Return the [X, Y] coordinate for the center point of the cell that contains the specified text.  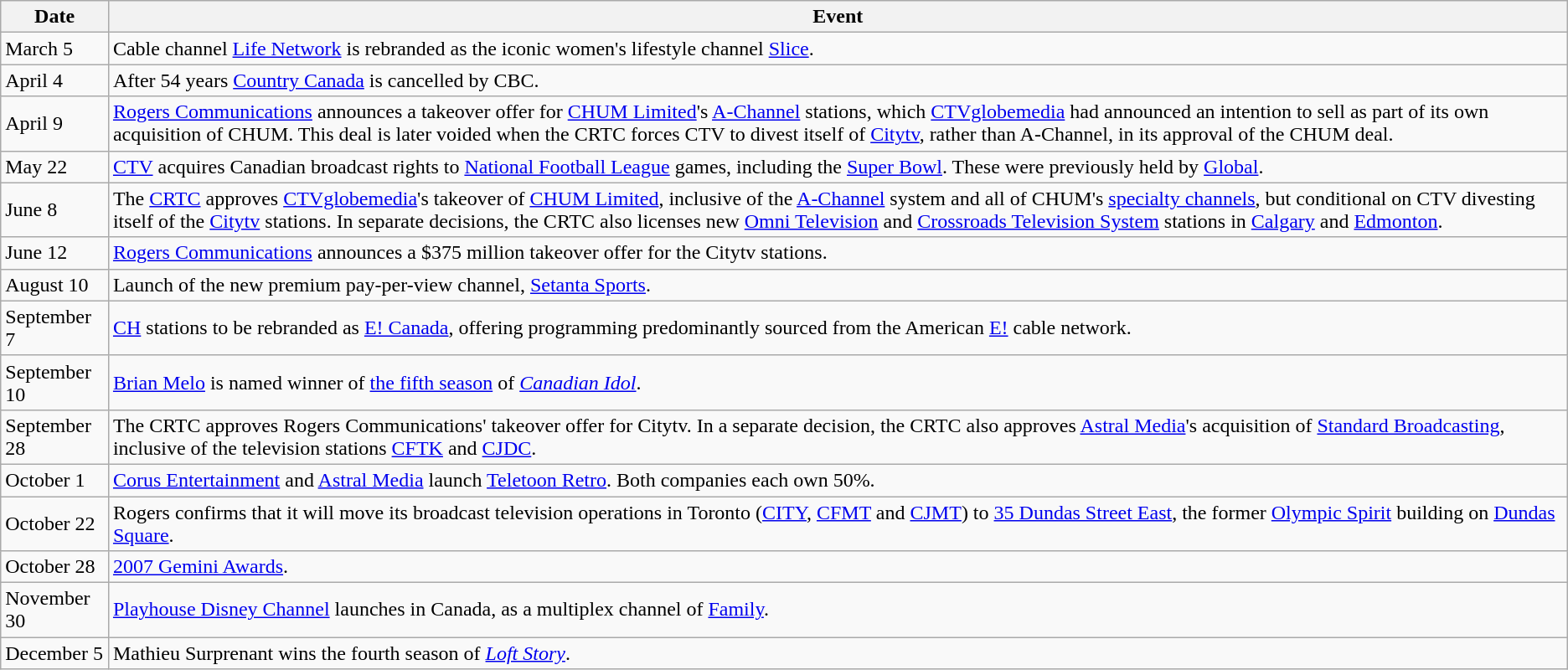
August 10 [55, 285]
May 22 [55, 167]
November 30 [55, 610]
2007 Gemini Awards. [838, 567]
June 8 [55, 209]
After 54 years Country Canada is cancelled by CBC. [838, 80]
September 28 [55, 437]
April 9 [55, 124]
December 5 [55, 653]
Rogers Communications announces a $375 million takeover offer for the Citytv stations. [838, 253]
Mathieu Surprenant wins the fourth season of Loft Story. [838, 653]
CH stations to be rebranded as E! Canada, offering programming predominantly sourced from the American E! cable network. [838, 328]
Brian Melo is named winner of the fifth season of Canadian Idol. [838, 382]
June 12 [55, 253]
October 28 [55, 567]
Cable channel Life Network is rebranded as the iconic women's lifestyle channel Slice. [838, 49]
October 22 [55, 523]
Date [55, 17]
March 5 [55, 49]
April 4 [55, 80]
Event [838, 17]
September 7 [55, 328]
Corus Entertainment and Astral Media launch Teletoon Retro. Both companies each own 50%. [838, 480]
CTV acquires Canadian broadcast rights to National Football League games, including the Super Bowl. These were previously held by Global. [838, 167]
Launch of the new premium pay-per-view channel, Setanta Sports. [838, 285]
Playhouse Disney Channel launches in Canada, as a multiplex channel of Family. [838, 610]
September 10 [55, 382]
October 1 [55, 480]
